Determine the [x, y] coordinate at the center of the cell enclosing the given text.  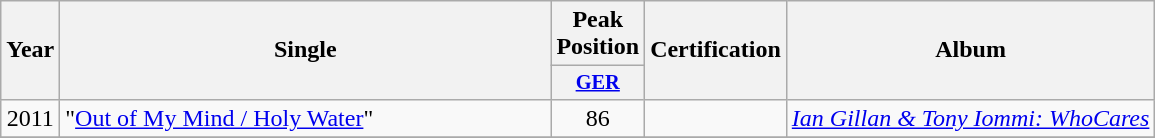
Album [970, 50]
Ian Gillan & Tony Iommi: WhoCares [970, 118]
2011 [30, 118]
"Out of My Mind / Holy Water" [306, 118]
Peak Position [598, 34]
GER [598, 83]
Certification [716, 50]
86 [598, 118]
Year [30, 50]
Single [306, 50]
